From the cell containing the given text, extract its center point as [X, Y] coordinate. 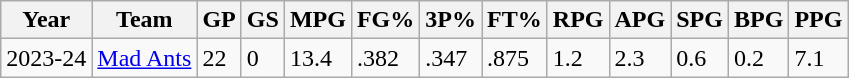
BPG [758, 20]
GS [262, 20]
FT% [515, 20]
7.1 [818, 58]
.347 [451, 58]
SPG [700, 20]
13.4 [318, 58]
APG [640, 20]
MPG [318, 20]
3P% [451, 20]
Mad Ants [144, 58]
GP [219, 20]
0.6 [700, 58]
FG% [385, 20]
PPG [818, 20]
22 [219, 58]
Year [46, 20]
2023-24 [46, 58]
RPG [578, 20]
.875 [515, 58]
2.3 [640, 58]
0 [262, 58]
0.2 [758, 58]
.382 [385, 58]
Team [144, 20]
1.2 [578, 58]
